Find where the given text appears and provide that cell's center as [X, Y] coordinate. 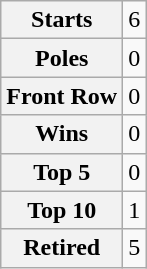
6 [134, 20]
Front Row [62, 96]
1 [134, 210]
Retired [62, 248]
Poles [62, 58]
Top 5 [62, 172]
Starts [62, 20]
5 [134, 248]
Top 10 [62, 210]
Wins [62, 134]
